Return [x, y] of the center of cell containing provided text 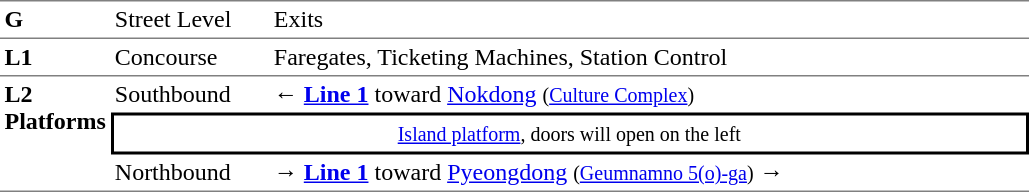
← Line 1 toward Nokdong (Culture Complex) [648, 94]
Northbound [190, 173]
G [55, 20]
Street Level [190, 20]
L1 [55, 57]
Concourse [190, 57]
Exits [648, 20]
Southbound [190, 94]
→ Line 1 toward Pyeongdong (Geumnamno 5(o)-ga) → [648, 173]
Island platform, doors will open on the left [569, 133]
L2Platforms [55, 134]
Faregates, Ticketing Machines, Station Control [648, 57]
